Detect which cell encompasses the target text, then output its (x, y) center coordinate. 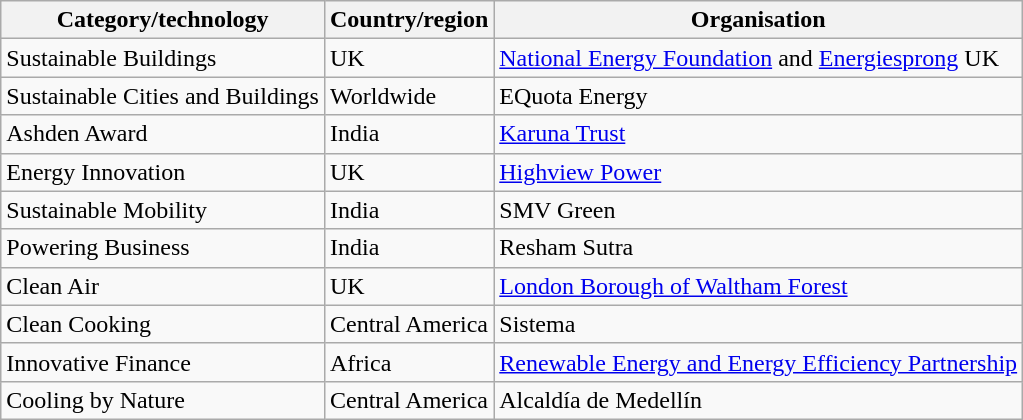
Sustainable Cities and Buildings (163, 96)
Organisation (758, 20)
Renewable Energy and Energy Efficiency Partnership (758, 362)
Worldwide (408, 96)
Alcaldía de Medellín (758, 400)
Africa (408, 362)
Ashden Award (163, 134)
Country/region (408, 20)
Energy Innovation (163, 172)
Karuna Trust (758, 134)
Resham Sutra (758, 248)
Highview Power (758, 172)
Sustainable Buildings (163, 58)
Powering Business (163, 248)
Innovative Finance (163, 362)
London Borough of Waltham Forest (758, 286)
Sistema (758, 324)
EQuota Energy (758, 96)
Category/technology (163, 20)
National Energy Foundation and Energiesprong UK (758, 58)
SMV Green (758, 210)
Sustainable Mobility (163, 210)
Clean Cooking (163, 324)
Clean Air (163, 286)
Cooling by Nature (163, 400)
